For the text-containing cell, return its midpoint in [X, Y] coordinate format. 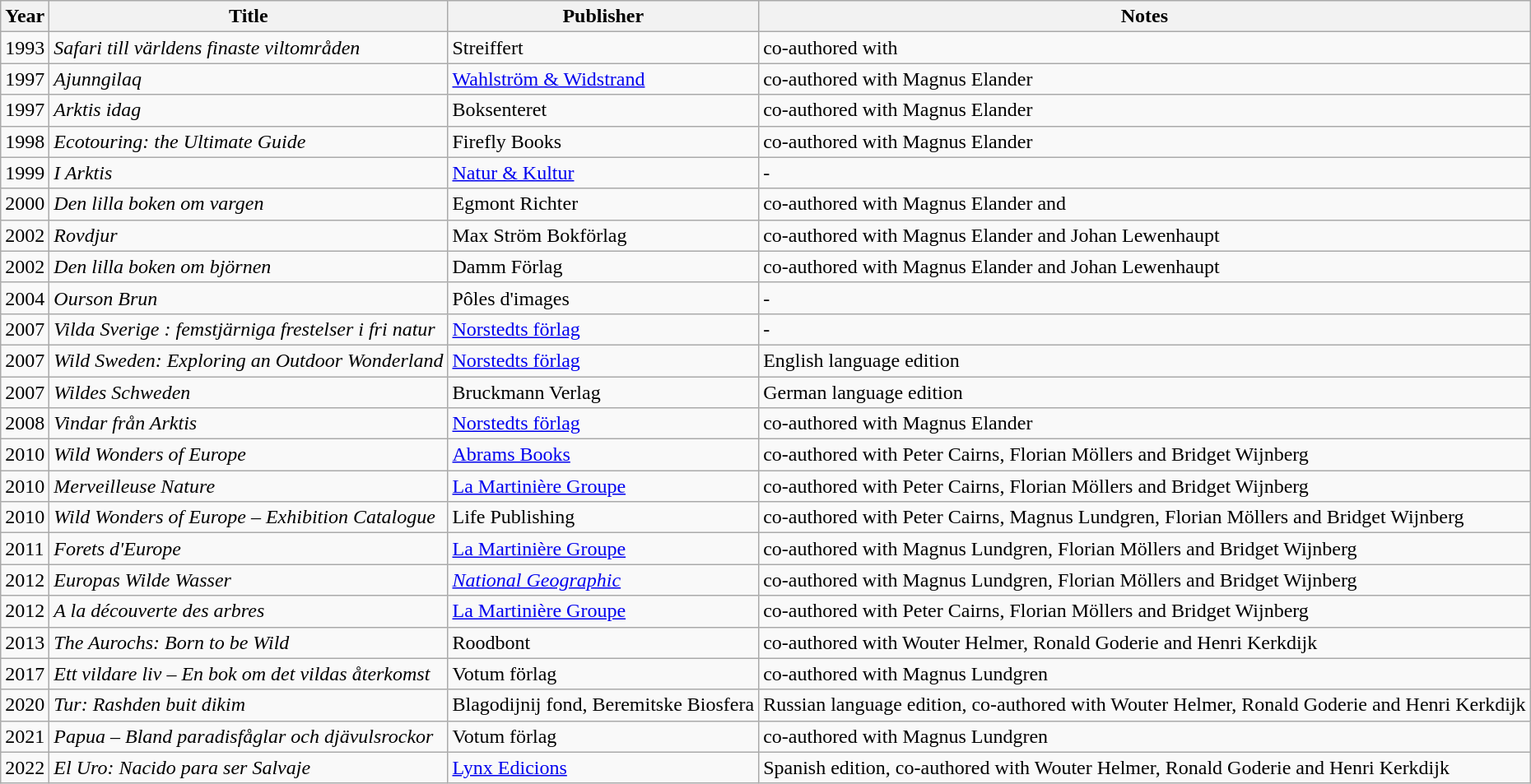
Streiffert [603, 48]
Wild Wonders of Europe [249, 455]
Wild Sweden: Exploring an Outdoor Wonderland [249, 360]
Ecotouring: the Ultimate Guide [249, 141]
Tur: Rashden buit dikim [249, 705]
2008 [25, 424]
Firefly Books [603, 141]
Max Ström Bokförlag [603, 235]
Ett vildare liv – En bok om det vildas återkomst [249, 674]
German language edition [1144, 392]
Publisher [603, 16]
Arktis idag [249, 110]
A la découverte des arbres [249, 611]
Europas Wilde Wasser [249, 580]
Boksenteret [603, 110]
National Geographic [603, 580]
Spanish edition, co-authored with Wouter Helmer, Ronald Goderie and Henri Kerkdijk [1144, 768]
Forets d'Europe [249, 549]
2004 [25, 298]
co-authored with [1144, 48]
2020 [25, 705]
Damm Förlag [603, 267]
Abrams Books [603, 455]
Rovdjur [249, 235]
co-authored with Wouter Helmer, Ronald Goderie and Henri Kerkdijk [1144, 643]
Merveilleuse Nature [249, 486]
I Arktis [249, 173]
Papua – Bland paradisfåglar och djävulsrockor [249, 736]
Pôles d'images [603, 298]
The Aurochs: Born to be Wild [249, 643]
Notes [1144, 16]
Roodbont [603, 643]
Title [249, 16]
2017 [25, 674]
Lynx Edicions [603, 768]
Life Publishing [603, 517]
co-authored with Peter Cairns, Magnus Lundgren, Florian Möllers and Bridget Wijnberg [1144, 517]
Year [25, 16]
1993 [25, 48]
Natur & Kultur [603, 173]
El Uro: Nacido para ser Salvaje [249, 768]
Den lilla boken om vargen [249, 204]
Vilda Sverige : femstjärniga frestelser i fri natur [249, 329]
2000 [25, 204]
Vindar från Arktis [249, 424]
Wildes Schweden [249, 392]
Russian language edition, co-authored with Wouter Helmer, Ronald Goderie and Henri Kerkdijk [1144, 705]
Den lilla boken om björnen [249, 267]
Ajunngilaq [249, 79]
2011 [25, 549]
1999 [25, 173]
2021 [25, 736]
2013 [25, 643]
Bruckmann Verlag [603, 392]
2022 [25, 768]
Egmont Richter [603, 204]
Ourson Brun [249, 298]
English language edition [1144, 360]
Wahlström & Widstrand [603, 79]
co-authored with Magnus Elander and [1144, 204]
Blagodijnij fond, Beremitske Biosfera [603, 705]
Safari till världens finaste viltområden [249, 48]
Wild Wonders of Europe – Exhibition Catalogue [249, 517]
1998 [25, 141]
